Detect which cell encompasses the target text, then output its [X, Y] center coordinate. 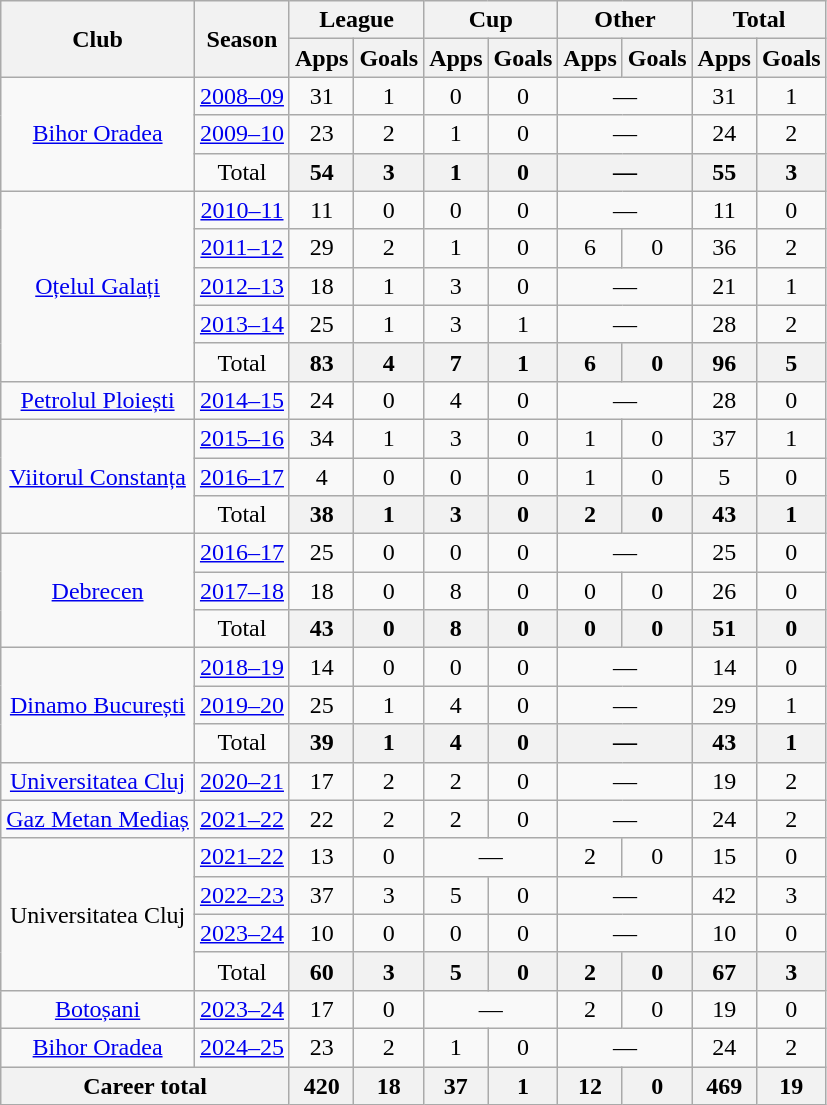
Gaz Metan Mediaș [98, 819]
Oțelul Galați [98, 286]
51 [724, 629]
2010–11 [242, 210]
Season [242, 39]
60 [321, 971]
2024–25 [242, 1047]
2012–13 [242, 286]
Dinamo București [98, 705]
2022–23 [242, 895]
34 [321, 438]
13 [321, 857]
96 [724, 362]
12 [590, 1085]
2020–21 [242, 781]
Other [625, 20]
2019–20 [242, 705]
2011–12 [242, 248]
83 [321, 362]
469 [724, 1085]
Club [98, 39]
21 [724, 286]
Botoșani [98, 1009]
2008–09 [242, 96]
League [356, 20]
2009–10 [242, 134]
54 [321, 172]
2014–15 [242, 400]
Cup [491, 20]
22 [321, 819]
Career total [146, 1085]
Petrolul Ploiești [98, 400]
2015–16 [242, 438]
2018–19 [242, 667]
38 [321, 515]
Viitorul Constanța [98, 476]
55 [724, 172]
2017–18 [242, 591]
42 [724, 895]
15 [724, 857]
420 [321, 1085]
26 [724, 591]
36 [724, 248]
Debrecen [98, 591]
39 [321, 743]
7 [456, 362]
67 [724, 971]
2013–14 [242, 324]
